Provide the (x, y) coordinate of the cell's center where the given text is located.  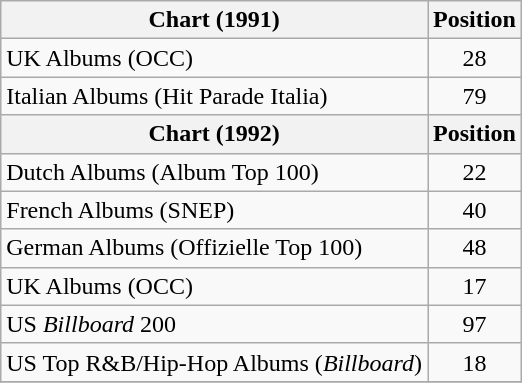
Chart (1992) (214, 134)
48 (475, 248)
22 (475, 172)
German Albums (Offizielle Top 100) (214, 248)
17 (475, 286)
US Top R&B/Hip-Hop Albums (Billboard) (214, 362)
Dutch Albums (Album Top 100) (214, 172)
Italian Albums (Hit Parade Italia) (214, 96)
40 (475, 210)
US Billboard 200 (214, 324)
18 (475, 362)
79 (475, 96)
French Albums (SNEP) (214, 210)
97 (475, 324)
Chart (1991) (214, 20)
28 (475, 58)
